From the cell containing the given text, extract its center point as (x, y) coordinate. 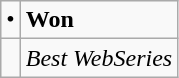
Best WebSeries (98, 58)
Won (98, 20)
• (10, 20)
